From the cell containing the given text, extract its center point as [X, Y] coordinate. 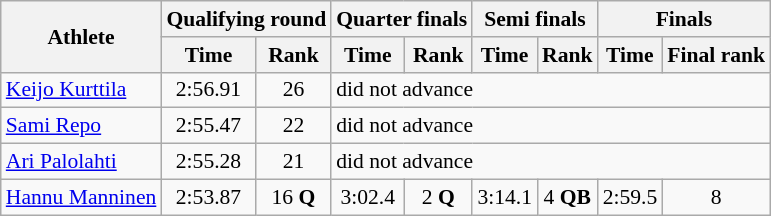
Final rank [716, 55]
2 Q [438, 197]
4 QB [568, 197]
2:56.91 [208, 90]
Semi finals [534, 19]
8 [716, 197]
Keijo Kurttila [82, 90]
Sami Repo [82, 126]
Hannu Manninen [82, 197]
Ari Palolahti [82, 162]
21 [294, 162]
16 Q [294, 197]
3:14.1 [504, 197]
2:55.28 [208, 162]
3:02.4 [368, 197]
Quarter finals [402, 19]
Qualifying round [246, 19]
22 [294, 126]
Athlete [82, 36]
2:55.47 [208, 126]
2:53.87 [208, 197]
2:59.5 [630, 197]
Finals [684, 19]
26 [294, 90]
